Output the (x, y) coordinate of the center of the cell containing the given text.  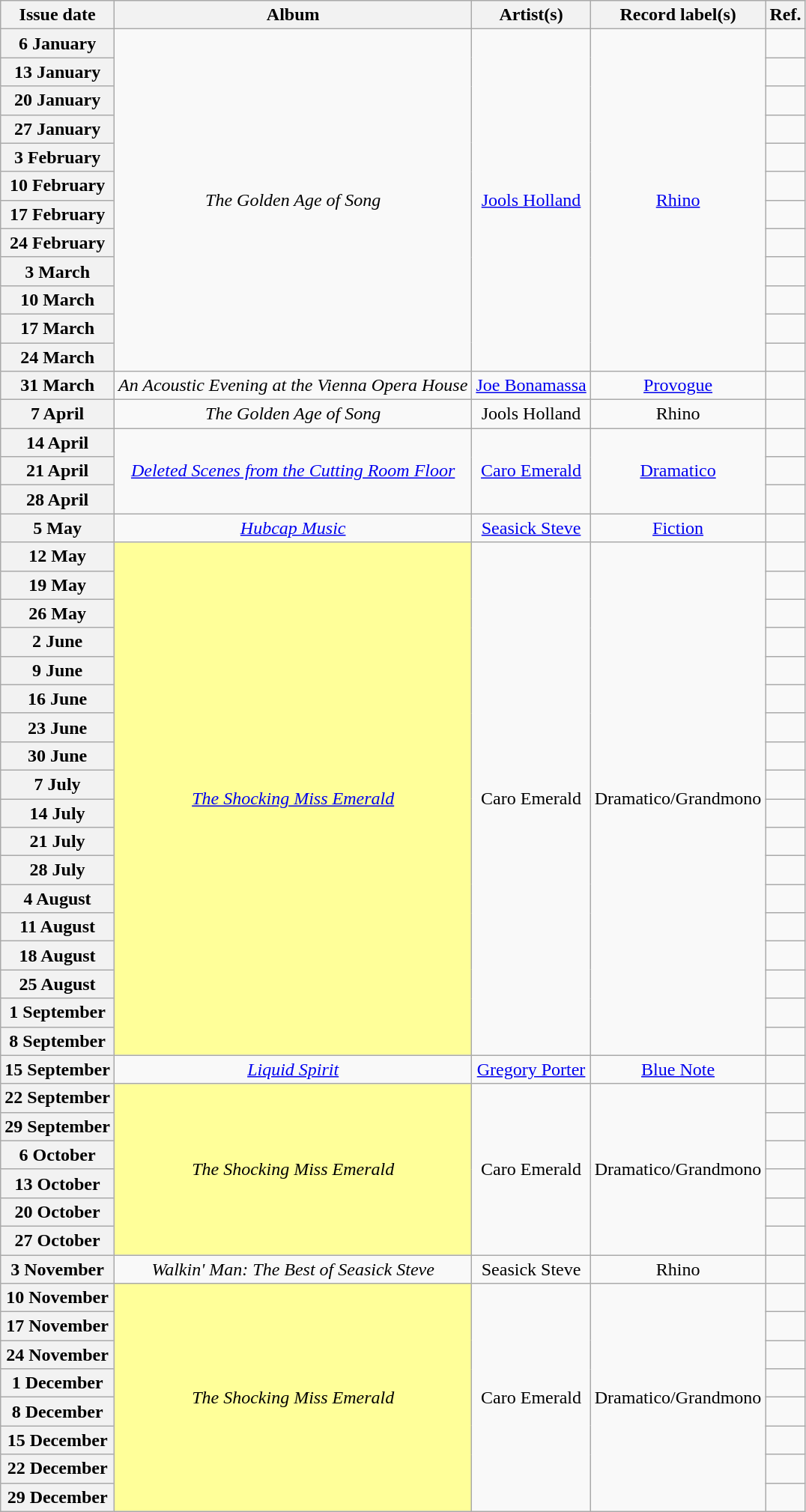
Deleted Scenes from the Cutting Room Floor (292, 471)
22 September (58, 1098)
11 August (58, 927)
17 February (58, 214)
Blue Note (678, 1069)
6 October (58, 1155)
17 March (58, 328)
14 July (58, 813)
Issue date (58, 15)
An Acoustic Evening at the Vienna Opera House (292, 386)
22 December (58, 1469)
24 November (58, 1355)
12 May (58, 556)
28 July (58, 870)
1 December (58, 1383)
25 August (58, 984)
15 December (58, 1440)
1 September (58, 1012)
29 September (58, 1126)
2 June (58, 642)
Record label(s) (678, 15)
14 April (58, 443)
8 December (58, 1412)
24 February (58, 243)
24 March (58, 357)
3 February (58, 157)
4 August (58, 899)
29 December (58, 1497)
16 June (58, 699)
7 July (58, 784)
21 April (58, 471)
10 February (58, 186)
3 March (58, 271)
23 June (58, 727)
17 November (58, 1326)
26 May (58, 613)
27 October (58, 1240)
18 August (58, 956)
6 January (58, 43)
20 January (58, 100)
Liquid Spirit (292, 1069)
Album (292, 15)
Dramatico (678, 471)
Walkin' Man: The Best of Seasick Steve (292, 1269)
28 April (58, 500)
7 April (58, 414)
21 July (58, 842)
19 May (58, 585)
Ref. (785, 15)
9 June (58, 670)
15 September (58, 1069)
20 October (58, 1212)
Artist(s) (531, 15)
Gregory Porter (531, 1069)
13 January (58, 72)
5 May (58, 528)
30 June (58, 756)
10 March (58, 300)
31 March (58, 386)
Hubcap Music (292, 528)
3 November (58, 1269)
10 November (58, 1298)
13 October (58, 1183)
Fiction (678, 528)
27 January (58, 129)
8 September (58, 1041)
Joe Bonamassa (531, 386)
Provogue (678, 386)
